Detect which cell encompasses the target text, then output its (x, y) center coordinate. 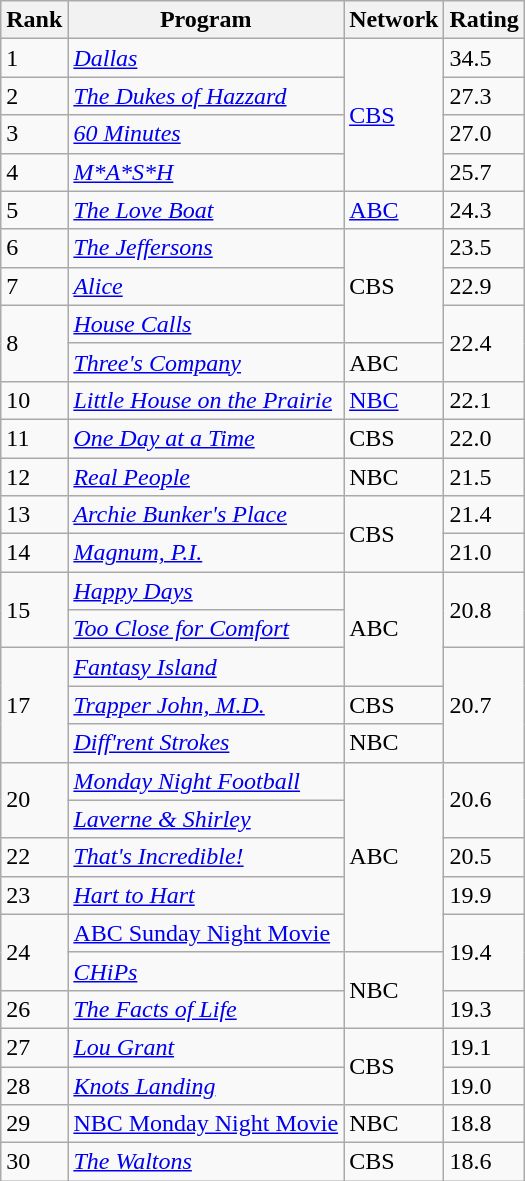
The Facts of Life (206, 1009)
12 (34, 477)
4 (34, 172)
The Love Boat (206, 210)
20 (34, 800)
Program (206, 20)
22.1 (484, 400)
Trapper John, M.D. (206, 705)
19.9 (484, 895)
3 (34, 134)
19.0 (484, 1085)
22 (34, 857)
27 (34, 1047)
14 (34, 553)
17 (34, 705)
28 (34, 1085)
Network (394, 20)
Lou Grant (206, 1047)
That's Incredible! (206, 857)
The Jeffersons (206, 248)
60 Minutes (206, 134)
30 (34, 1162)
Fantasy Island (206, 667)
Happy Days (206, 591)
Knots Landing (206, 1085)
19.4 (484, 952)
Rating (484, 20)
Dallas (206, 58)
Real People (206, 477)
19.3 (484, 1009)
5 (34, 210)
Alice (206, 286)
22.0 (484, 438)
20.8 (484, 610)
25.7 (484, 172)
6 (34, 248)
One Day at a Time (206, 438)
18.8 (484, 1124)
22.9 (484, 286)
7 (34, 286)
Diff'rent Strokes (206, 743)
The Waltons (206, 1162)
18.6 (484, 1162)
29 (34, 1124)
23.5 (484, 248)
Hart to Hart (206, 895)
Three's Company (206, 362)
ABC Sunday Night Movie (206, 933)
24 (34, 952)
15 (34, 610)
Laverne & Shirley (206, 819)
Archie Bunker's Place (206, 515)
27.3 (484, 96)
1 (34, 58)
24.3 (484, 210)
26 (34, 1009)
19.1 (484, 1047)
Magnum, P.I. (206, 553)
34.5 (484, 58)
House Calls (206, 324)
22.4 (484, 343)
13 (34, 515)
11 (34, 438)
20.6 (484, 800)
21.5 (484, 477)
20.5 (484, 857)
CHiPs (206, 971)
10 (34, 400)
Monday Night Football (206, 781)
Rank (34, 20)
M*A*S*H (206, 172)
21.4 (484, 515)
The Dukes of Hazzard (206, 96)
21.0 (484, 553)
NBC Monday Night Movie (206, 1124)
27.0 (484, 134)
23 (34, 895)
8 (34, 343)
Too Close for Comfort (206, 629)
20.7 (484, 705)
Little House on the Prairie (206, 400)
2 (34, 96)
